For the text-containing cell, return its midpoint in (X, Y) coordinate format. 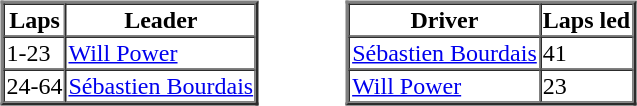
Driver (444, 20)
Laps led (586, 20)
1-23 (35, 52)
Laps (35, 20)
23 (586, 86)
41 (586, 52)
24-64 (35, 86)
Leader (160, 20)
